Provide the (X, Y) coordinate of the cell's center where the given text is located.  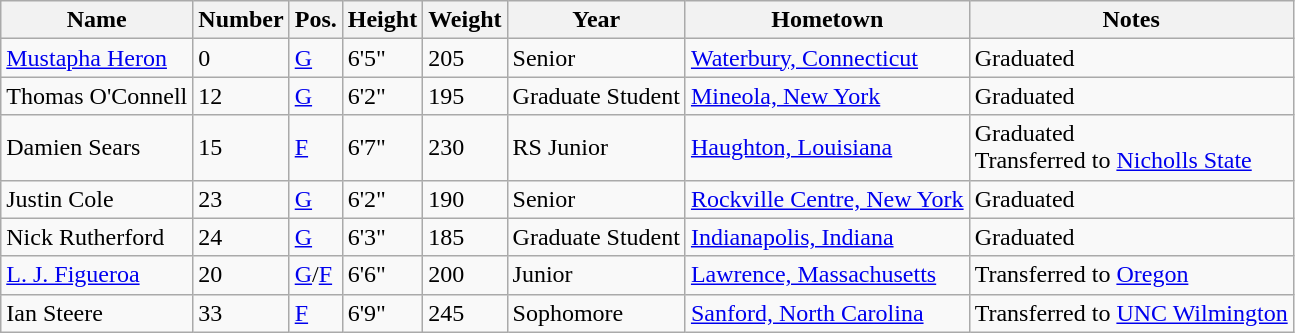
GraduatedTransferred to Nicholls State (1131, 148)
Justin Cole (97, 199)
Height (382, 20)
6'3" (382, 237)
Nick Rutherford (97, 237)
Junior (596, 275)
Pos. (316, 20)
Hometown (827, 20)
6'7" (382, 148)
Sophomore (596, 313)
Sanford, North Carolina (827, 313)
Waterbury, Connecticut (827, 58)
245 (465, 313)
Transferred to UNC Wilmington (1131, 313)
205 (465, 58)
Name (97, 20)
Rockville Centre, New York (827, 199)
195 (465, 96)
15 (241, 148)
0 (241, 58)
190 (465, 199)
Notes (1131, 20)
6'6" (382, 275)
Weight (465, 20)
Mustapha Heron (97, 58)
23 (241, 199)
20 (241, 275)
200 (465, 275)
Ian Steere (97, 313)
Transferred to Oregon (1131, 275)
6'5" (382, 58)
33 (241, 313)
12 (241, 96)
24 (241, 237)
RS Junior (596, 148)
Number (241, 20)
6'9" (382, 313)
G/F (316, 275)
L. J. Figueroa (97, 275)
Year (596, 20)
230 (465, 148)
Indianapolis, Indiana (827, 237)
Mineola, New York (827, 96)
185 (465, 237)
Haughton, Louisiana (827, 148)
Lawrence, Massachusetts (827, 275)
Damien Sears (97, 148)
Thomas O'Connell (97, 96)
